Identify which cell holds the provided text, then report its (x, y) central coordinate. 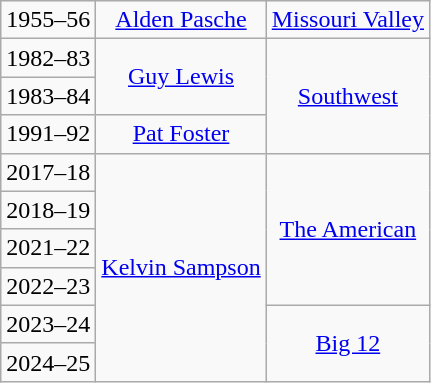
Guy Lewis (181, 77)
2024–25 (48, 362)
Big 12 (348, 343)
2022–23 (48, 286)
2021–22 (48, 248)
Southwest (348, 96)
2017–18 (48, 172)
The American (348, 229)
1983–84 (48, 96)
Missouri Valley (348, 20)
2018–19 (48, 210)
1991–92 (48, 134)
1955–56 (48, 20)
1982–83 (48, 58)
Pat Foster (181, 134)
2023–24 (48, 324)
Alden Pasche (181, 20)
Kelvin Sampson (181, 267)
